Scan for the cell matching the given text and deliver its [x, y] coordinate at center. 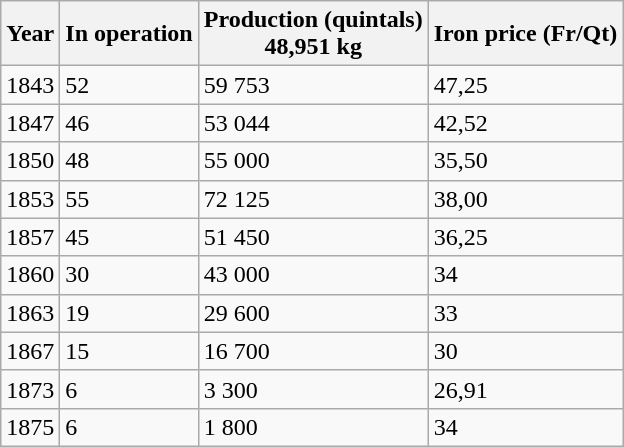
1843 [30, 85]
59 753 [313, 85]
47,25 [526, 85]
1860 [30, 275]
16 700 [313, 351]
45 [129, 237]
1 800 [313, 427]
In operation [129, 34]
1857 [30, 237]
26,91 [526, 389]
1873 [30, 389]
29 600 [313, 313]
55 [129, 199]
38,00 [526, 199]
46 [129, 123]
53 044 [313, 123]
33 [526, 313]
1850 [30, 161]
35,50 [526, 161]
43 000 [313, 275]
1867 [30, 351]
Iron price (Fr/Qt) [526, 34]
72 125 [313, 199]
3 300 [313, 389]
52 [129, 85]
Year [30, 34]
Production (quintals)48,951 kg [313, 34]
19 [129, 313]
42,52 [526, 123]
1847 [30, 123]
36,25 [526, 237]
1853 [30, 199]
51 450 [313, 237]
1875 [30, 427]
15 [129, 351]
1863 [30, 313]
55 000 [313, 161]
48 [129, 161]
